Return the [x, y] coordinate for the center point of the cell that contains the specified text.  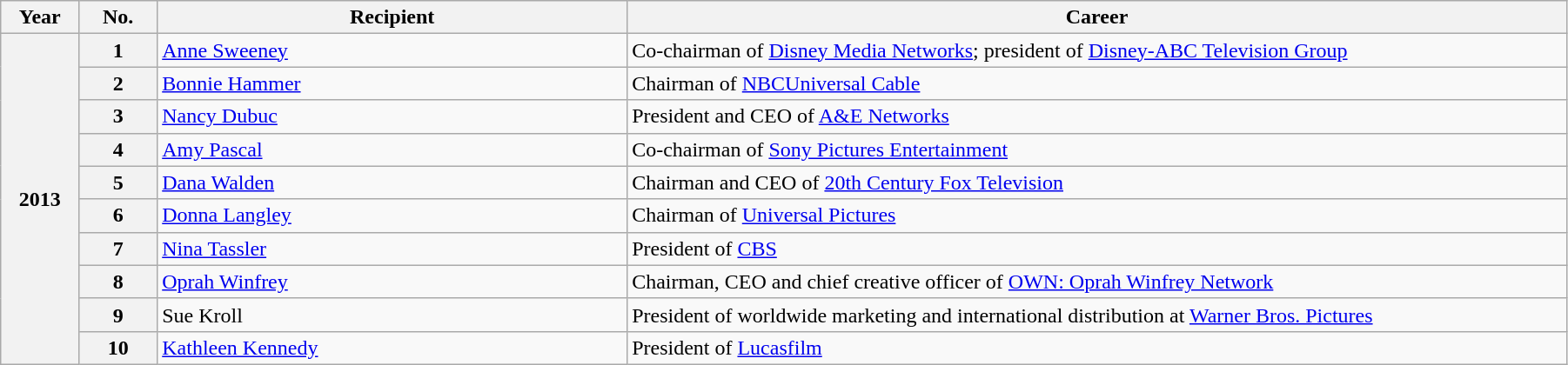
Sue Kroll [392, 315]
6 [118, 216]
President of CBS [1097, 249]
No. [118, 17]
Nina Tassler [392, 249]
Co-chairman of Disney Media Networks; president of Disney-ABC Television Group [1097, 50]
1 [118, 50]
3 [118, 116]
Recipient [392, 17]
8 [118, 282]
Oprah Winfrey [392, 282]
President and CEO of A&E Networks [1097, 116]
Co-chairman of Sony Pictures Entertainment [1097, 149]
Amy Pascal [392, 149]
Chairman of NBCUniversal Cable [1097, 83]
7 [118, 249]
Donna Langley [392, 216]
Dana Walden [392, 182]
Bonnie Hammer [392, 83]
Kathleen Kennedy [392, 348]
President of worldwide marketing and international distribution at Warner Bros. Pictures [1097, 315]
Year [40, 17]
Chairman, CEO and chief creative officer of OWN: Oprah Winfrey Network [1097, 282]
4 [118, 149]
President of Lucasfilm [1097, 348]
Nancy Dubuc [392, 116]
5 [118, 182]
Anne Sweeney [392, 50]
Chairman of Universal Pictures [1097, 216]
2 [118, 83]
Career [1097, 17]
2013 [40, 200]
Chairman and CEO of 20th Century Fox Television [1097, 182]
9 [118, 315]
10 [118, 348]
